Detect which cell encompasses the target text, then output its [X, Y] center coordinate. 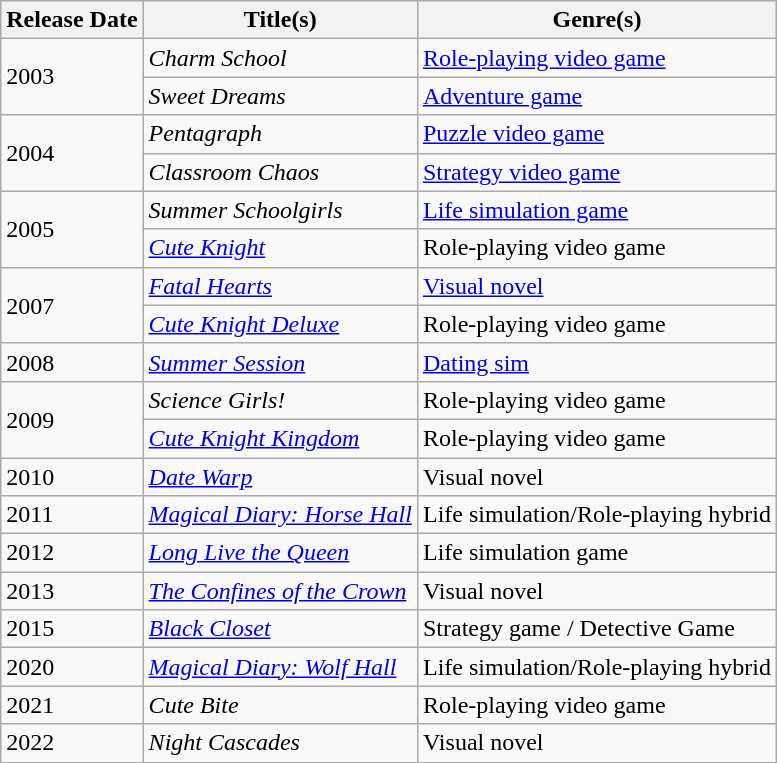
Classroom Chaos [280, 172]
Night Cascades [280, 743]
Strategy video game [596, 172]
The Confines of the Crown [280, 591]
Title(s) [280, 20]
2021 [72, 705]
Science Girls! [280, 400]
Summer Schoolgirls [280, 210]
Puzzle video game [596, 134]
2008 [72, 362]
2004 [72, 153]
2013 [72, 591]
Date Warp [280, 477]
Pentagraph [280, 134]
Magical Diary: Horse Hall [280, 515]
Cute Bite [280, 705]
Strategy game / Detective Game [596, 629]
Adventure game [596, 96]
2003 [72, 77]
2015 [72, 629]
Sweet Dreams [280, 96]
Dating sim [596, 362]
Summer Session [280, 362]
Black Closet [280, 629]
2009 [72, 419]
Long Live the Queen [280, 553]
2012 [72, 553]
2020 [72, 667]
2022 [72, 743]
Cute Knight Deluxe [280, 324]
Release Date [72, 20]
2007 [72, 305]
Cute Knight Kingdom [280, 438]
Genre(s) [596, 20]
2010 [72, 477]
Magical Diary: Wolf Hall [280, 667]
Cute Knight [280, 248]
2005 [72, 229]
Fatal Hearts [280, 286]
Charm School [280, 58]
2011 [72, 515]
